Determine the [X, Y] coordinate at the center of the cell enclosing the given text.  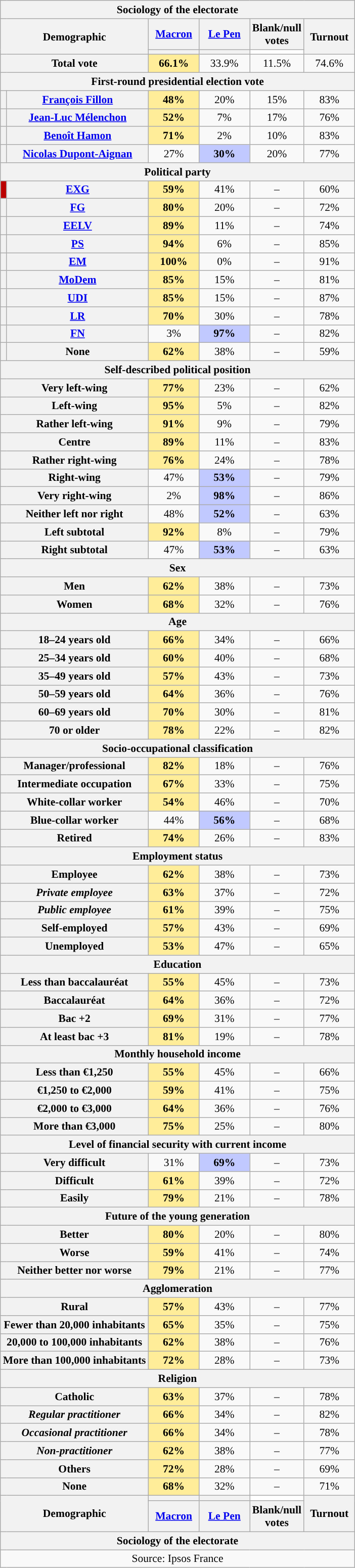
Political party [177, 172]
7% [225, 118]
Manager/professional [75, 766]
Very left-wing [75, 388]
18% [225, 766]
94% [174, 244]
Benoît Hamon [77, 136]
92% [174, 532]
Occasional practitioner [75, 1433]
35% [225, 1325]
Level of financial security with current income [177, 1145]
19% [225, 1037]
Worse [75, 1252]
22% [225, 730]
Self-described political position [177, 370]
Monthly household income [177, 1054]
Socio-occupational classification [177, 748]
25% [225, 1127]
Regular practitioner [75, 1415]
18–24 years old [75, 640]
54% [174, 802]
Sex [177, 568]
Left subtotal [75, 532]
MoDem [77, 280]
Intermediate occupation [75, 784]
Others [75, 1469]
10% [277, 136]
97% [225, 334]
98% [225, 496]
35–49 years old [75, 676]
60–69 years old [75, 712]
LR [77, 316]
Neither left nor right [75, 514]
74.6% [329, 64]
Catholic [75, 1397]
33.9% [225, 64]
Men [75, 586]
20,000 to 100,000 inhabitants [75, 1342]
Agglomeration [177, 1289]
Non-practitioner [75, 1451]
100% [174, 262]
White-collar worker [75, 802]
6% [225, 244]
Very right-wing [75, 496]
44% [174, 820]
Bac +2 [75, 1018]
Education [177, 964]
Centre [75, 442]
Rather right-wing [75, 460]
Difficult [75, 1181]
EELV [77, 226]
9% [225, 424]
8% [225, 532]
François Fillon [77, 100]
Right subtotal [75, 550]
FG [77, 208]
Better [75, 1235]
Fewer than 20,000 inhabitants [75, 1325]
40% [225, 658]
87% [329, 298]
50–59 years old [75, 694]
Left-wing [75, 406]
Source: Ipsos France [177, 1559]
Baccalauréat [75, 1001]
11.5% [277, 64]
33% [225, 784]
UDI [77, 298]
Employment status [177, 857]
3% [174, 334]
Very difficult [75, 1162]
Neither better nor worse [75, 1271]
Self-employed [75, 928]
More than 100,000 inhabitants [75, 1361]
First-round presidential election vote [177, 82]
€2,000 to €3,000 [75, 1108]
95% [174, 406]
Right-wing [75, 478]
Nicolas Dupont-Aignan [77, 154]
5% [225, 406]
EXG [77, 190]
86% [329, 496]
Less than €1,250 [75, 1072]
26% [225, 838]
46% [225, 802]
Unemployed [75, 947]
Total vote [75, 64]
Rather left-wing [75, 424]
17% [277, 118]
Rural [75, 1307]
66.1% [174, 64]
67% [174, 784]
Religion [177, 1379]
Less than baccalauréat [75, 982]
PS [77, 244]
Future of the young generation [177, 1217]
70 or older [75, 730]
Public employee [75, 910]
0% [225, 262]
Women [75, 604]
27% [174, 154]
Easily [75, 1198]
24% [225, 460]
More than €3,000 [75, 1127]
Employee [75, 874]
23% [225, 388]
Age [177, 622]
56% [225, 820]
FN [77, 334]
At least bac +3 [75, 1037]
EM [77, 262]
Retired [75, 838]
Jean-Luc Mélenchon [77, 118]
Blue-collar worker [75, 820]
€1,250 to €2,000 [75, 1091]
25–34 years old [75, 658]
Private employee [75, 892]
